Detect which cell encompasses the target text, then output its [X, Y] center coordinate. 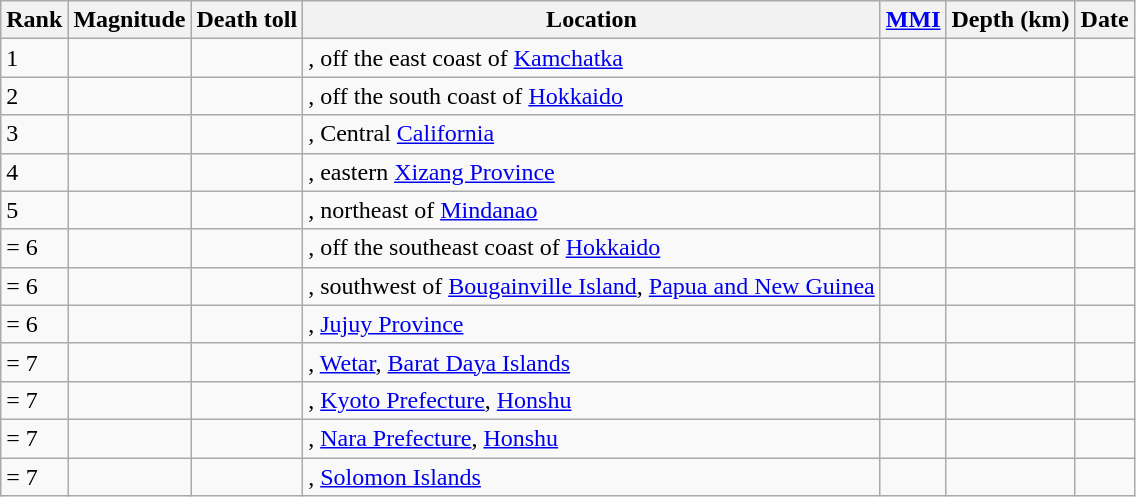
Death toll [247, 20]
, off the south coast of Hokkaido [592, 96]
, southwest of Bougainville Island, Papua and New Guinea [592, 286]
, off the southeast coast of Hokkaido [592, 248]
Location [592, 20]
Rank [34, 20]
, Solomon Islands [592, 477]
1 [34, 58]
, eastern Xizang Province [592, 172]
Magnitude [130, 20]
Date [1104, 20]
, Jujuy Province [592, 324]
, northeast of Mindanao [592, 210]
, Wetar, Barat Daya Islands [592, 362]
3 [34, 134]
Depth (km) [1010, 20]
2 [34, 96]
, Kyoto Prefecture, Honshu [592, 400]
5 [34, 210]
, off the east coast of Kamchatka [592, 58]
4 [34, 172]
, Nara Prefecture, Honshu [592, 438]
MMI [913, 20]
, Central California [592, 134]
